Extract the [X, Y] coordinate from the center of the cell holding the provided text.  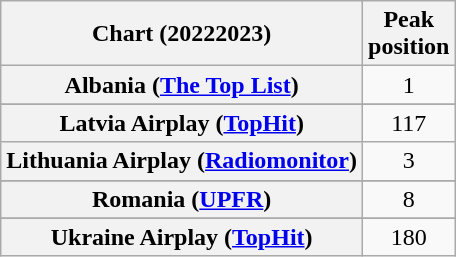
Lithuania Airplay (Radiomonitor) [182, 161]
Ukraine Airplay (TopHit) [182, 237]
3 [409, 161]
1 [409, 85]
8 [409, 199]
Romania (UPFR) [182, 199]
117 [409, 123]
180 [409, 237]
Peakposition [409, 34]
Latvia Airplay (TopHit) [182, 123]
Albania (The Top List) [182, 85]
Chart (20222023) [182, 34]
